Pinpoint the cell where the given text exists, returning its (x, y) midpoint coordinate. 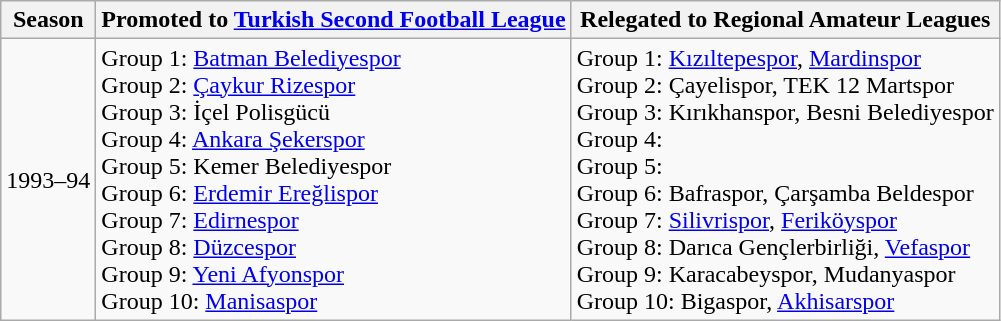
1993–94 (48, 180)
Season (48, 20)
Relegated to Regional Amateur Leagues (785, 20)
Promoted to Turkish Second Football League (334, 20)
